Return (x, y) of the center of cell containing provided text 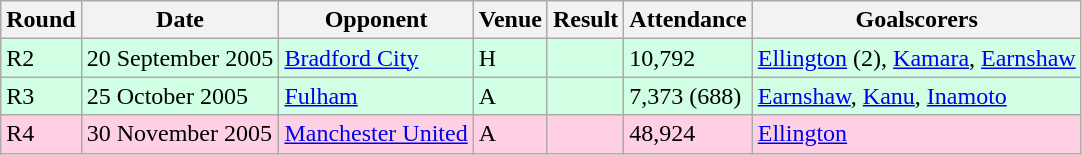
30 November 2005 (180, 134)
R3 (41, 96)
Ellington (2), Kamara, Earnshaw (916, 58)
Opponent (376, 20)
10,792 (688, 58)
Goalscorers (916, 20)
20 September 2005 (180, 58)
7,373 (688) (688, 96)
R2 (41, 58)
R4 (41, 134)
Fulham (376, 96)
Round (41, 20)
Bradford City (376, 58)
Ellington (916, 134)
Result (585, 20)
Attendance (688, 20)
Date (180, 20)
Earnshaw, Kanu, Inamoto (916, 96)
H (510, 58)
48,924 (688, 134)
25 October 2005 (180, 96)
Manchester United (376, 134)
Venue (510, 20)
